For the text-containing cell, return its midpoint in [x, y] coordinate format. 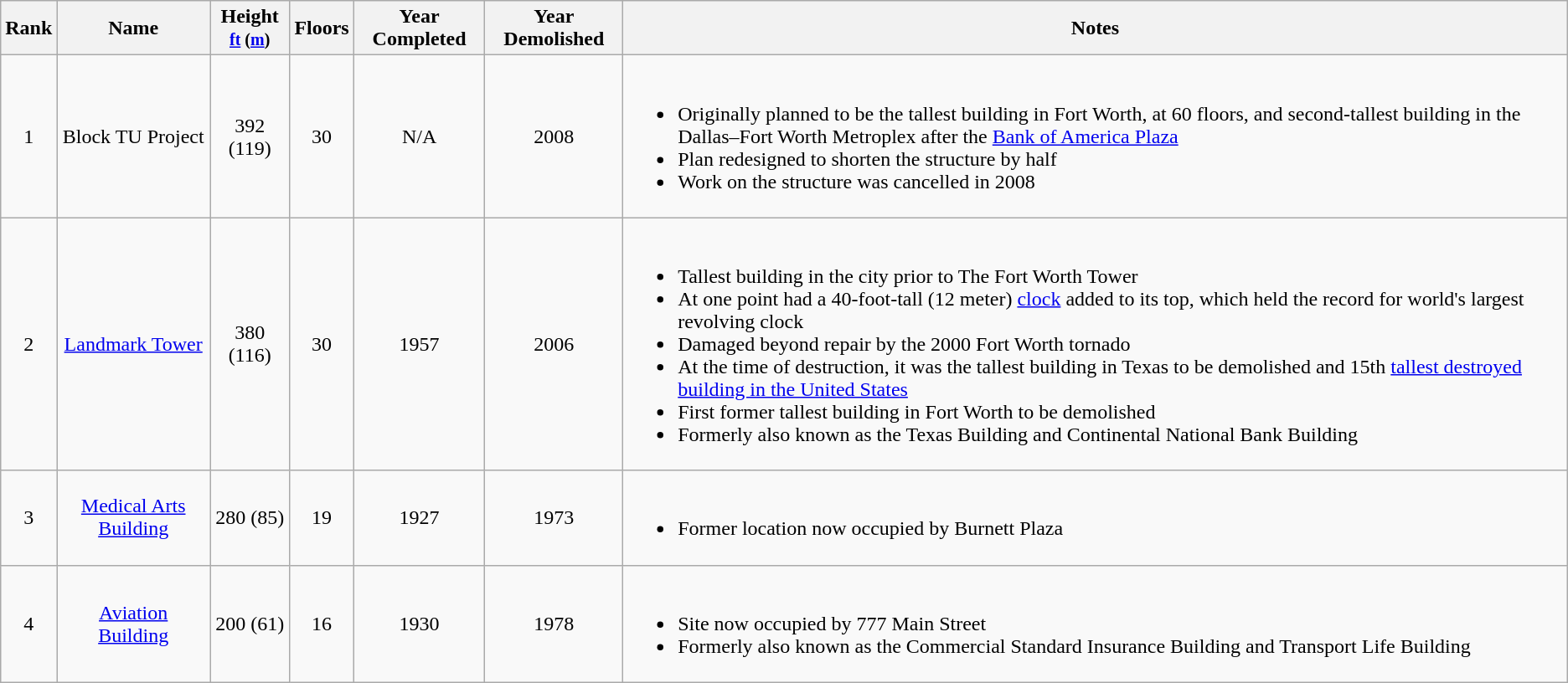
280 (85) [250, 517]
2006 [554, 344]
1 [28, 136]
1927 [419, 517]
Heightft (m) [250, 28]
Former location now occupied by Burnett Plaza [1096, 517]
1930 [419, 624]
16 [322, 624]
Year Demolished [554, 28]
Aviation Building [134, 624]
Rank [28, 28]
Landmark Tower [134, 344]
1973 [554, 517]
2 [28, 344]
19 [322, 517]
1978 [554, 624]
1957 [419, 344]
Medical Arts Building [134, 517]
4 [28, 624]
392 (119) [250, 136]
3 [28, 517]
Notes [1096, 28]
Floors [322, 28]
200 (61) [250, 624]
Site now occupied by 777 Main StreetFormerly also known as the Commercial Standard Insurance Building and Transport Life Building [1096, 624]
380 (116) [250, 344]
2008 [554, 136]
Year Completed [419, 28]
N/A [419, 136]
Block TU Project [134, 136]
Name [134, 28]
